Return the (x, y) coordinate for the center point of the cell that contains the specified text.  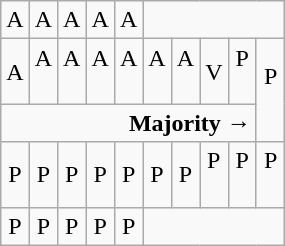
Majority → (129, 123)
V (214, 72)
